From the cell containing the given text, extract its center point as (X, Y) coordinate. 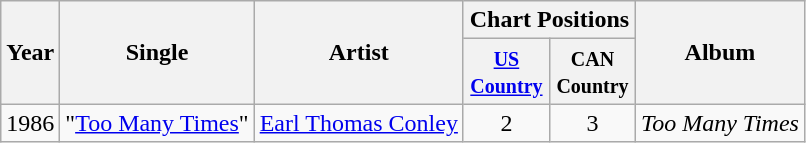
3 (592, 123)
Chart Positions (549, 20)
Album (720, 52)
"Too Many Times" (157, 123)
Earl Thomas Conley (358, 123)
Artist (358, 52)
CAN Country (592, 72)
Year (30, 52)
Single (157, 52)
Too Many Times (720, 123)
2 (506, 123)
US Country (506, 72)
1986 (30, 123)
